Scan for the cell matching the given text and deliver its [X, Y] coordinate at center. 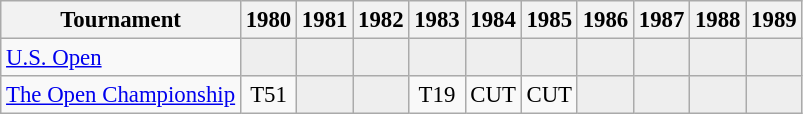
1983 [437, 20]
1981 [325, 20]
1986 [605, 20]
1982 [381, 20]
1987 [661, 20]
1984 [493, 20]
The Open Championship [121, 95]
1985 [549, 20]
T51 [268, 95]
Tournament [121, 20]
1988 [718, 20]
1989 [774, 20]
T19 [437, 95]
U.S. Open [121, 58]
1980 [268, 20]
